Output the (x, y) coordinate of the center of the cell containing the given text.  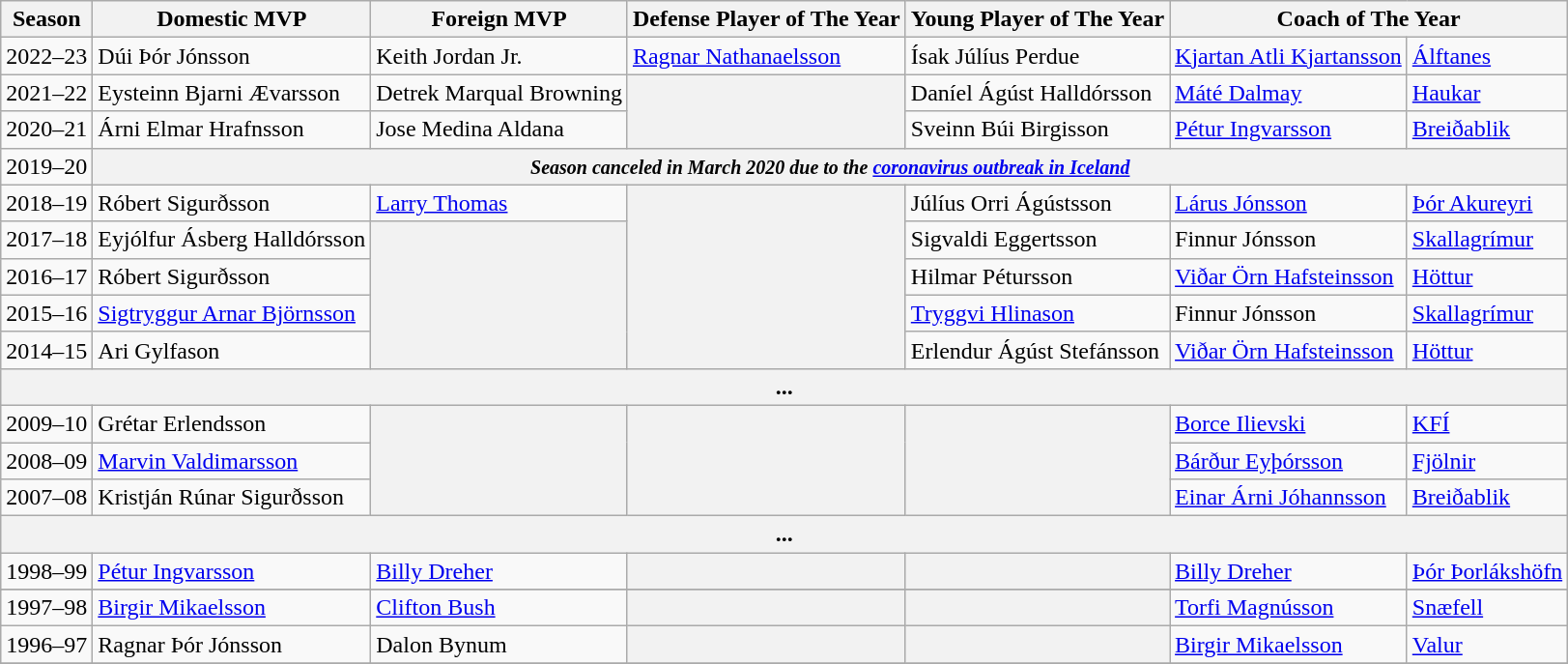
Álftanes (1487, 56)
Fjölnir (1487, 461)
Keith Jordan Jr. (499, 56)
2015–16 (46, 313)
2007–08 (46, 498)
2016–17 (46, 276)
Haukar (1487, 93)
Clifton Bush (499, 608)
1998–99 (46, 571)
Máté Dalmay (1289, 93)
Kristján Rúnar Sigurðsson (232, 498)
2020–21 (46, 130)
Ari Gylfason (232, 350)
Bárður Eyþórsson (1289, 461)
Sigtryggur Arnar Björnsson (232, 313)
Ragnar Nathanaelsson (766, 56)
Dúi Þór Jónsson (232, 56)
Lárus Jónsson (1289, 203)
Jose Medina Aldana (499, 130)
Coach of The Year (1369, 19)
Kjartan Atli Kjartansson (1289, 56)
Erlendur Ágúst Stefánsson (1038, 350)
2018–19 (46, 203)
Sveinn Búi Birgisson (1038, 130)
2022–23 (46, 56)
Domestic MVP (232, 19)
Defense Player of The Year (766, 19)
Larry Thomas (499, 203)
Árni Elmar Hrafnsson (232, 130)
Dalon Bynum (499, 645)
Ísak Júlíus Perdue (1038, 56)
Snæfell (1487, 608)
2008–09 (46, 461)
Sigvaldi Eggertsson (1038, 240)
Young Player of The Year (1038, 19)
Einar Árni Jóhannsson (1289, 498)
1996–97 (46, 645)
Daníel Ágúst Halldórsson (1038, 93)
KFÍ (1487, 423)
Þór Þorlákshöfn (1487, 571)
Season (46, 19)
Torfi Magnússon (1289, 608)
Season canceled in March 2020 due to the coronavirus outbreak in Iceland (831, 166)
Tryggvi Hlinason (1038, 313)
Þór Akureyri (1487, 203)
2014–15 (46, 350)
1997–98 (46, 608)
Detrek Marqual Browning (499, 93)
Júlíus Orri Ágústsson (1038, 203)
2009–10 (46, 423)
Valur (1487, 645)
2017–18 (46, 240)
Ragnar Þór Jónsson (232, 645)
2019–20 (46, 166)
Eyjólfur Ásberg Halldórsson (232, 240)
Borce Ilievski (1289, 423)
Foreign MVP (499, 19)
Eysteinn Bjarni Ævarsson (232, 93)
2021–22 (46, 93)
Grétar Erlendsson (232, 423)
Hilmar Pétursson (1038, 276)
Marvin Valdimarsson (232, 461)
